Search for the cell housing the specified text and yield its [X, Y] center coordinate. 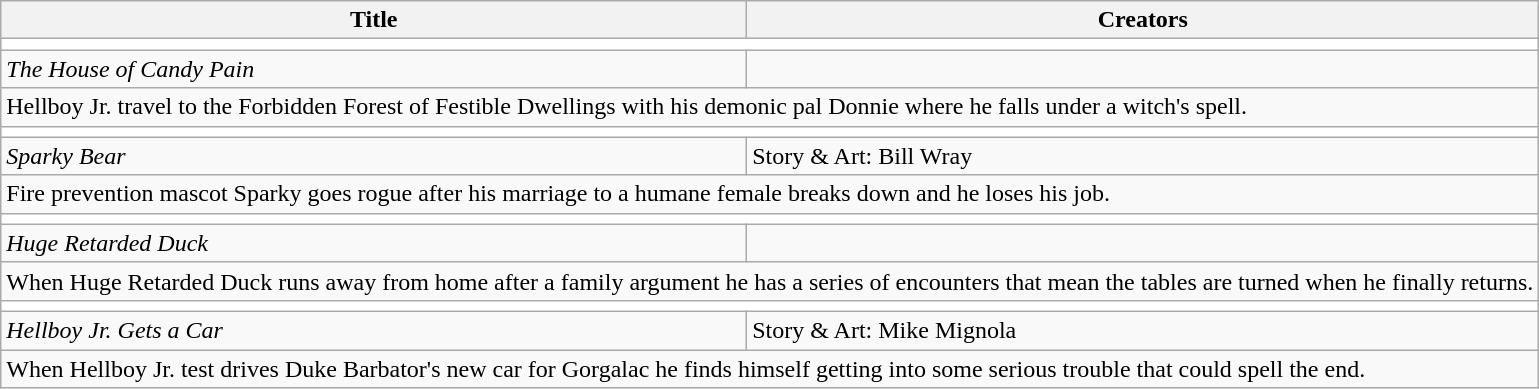
Hellboy Jr. travel to the Forbidden Forest of Festible Dwellings with his demonic pal Donnie where he falls under a witch's spell. [770, 107]
The House of Candy Pain [374, 69]
Hellboy Jr. Gets a Car [374, 330]
Story & Art: Bill Wray [1143, 156]
Sparky Bear [374, 156]
Huge Retarded Duck [374, 243]
Creators [1143, 20]
Fire prevention mascot Sparky goes rogue after his marriage to a humane female breaks down and he loses his job. [770, 194]
When Hellboy Jr. test drives Duke Barbator's new car for Gorgalac he finds himself getting into some serious trouble that could spell the end. [770, 369]
Title [374, 20]
Story & Art: Mike Mignola [1143, 330]
